Extract the (X, Y) coordinate from the center of the cell holding the provided text.  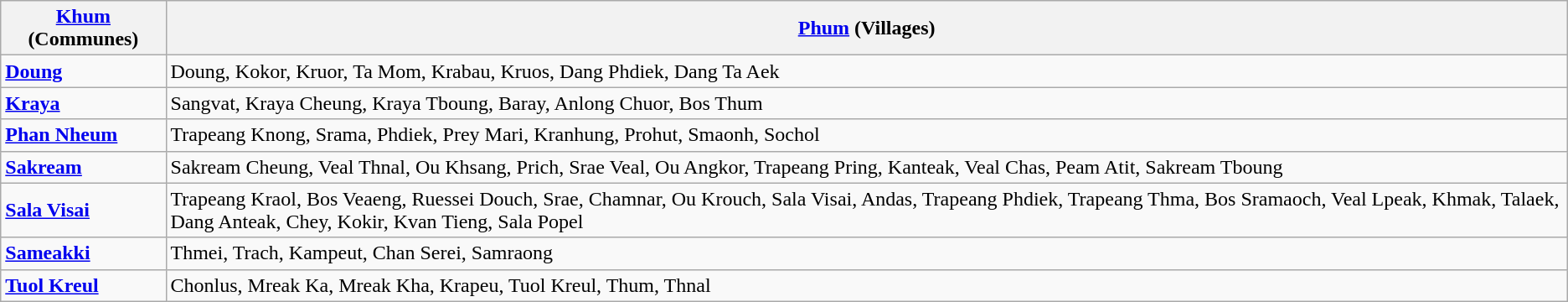
Phum (Villages) (866, 29)
Doung (84, 71)
Sakream (84, 167)
Sameakki (84, 253)
Kraya (84, 103)
Doung, Kokor, Kruor, Ta Mom, Krabau, Kruos, Dang Phdiek, Dang Ta Aek (866, 71)
Phan Nheum (84, 135)
Sangvat, Kraya Cheung, Kraya Tboung, Baray, Anlong Chuor, Bos Thum (866, 103)
Sakream Cheung, Veal Thnal, Ou Khsang, Prich, Srae Veal, Ou Angkor, Trapeang Pring, Kanteak, Veal Chas, Peam Atit, Sakream Tboung (866, 167)
Thmei, Trach, Kampeut, Chan Serei, Samraong (866, 253)
Trapeang Knong, Srama, Phdiek, Prey Mari, Kranhung, Prohut, Smaonh, Sochol (866, 135)
Khum (Communes) (84, 29)
Tuol Kreul (84, 285)
Sala Visai (84, 210)
Chonlus, Mreak Ka, Mreak Kha, Krapeu, Tuol Kreul, Thum, Thnal (866, 285)
